For the text-containing cell, return its midpoint in [x, y] coordinate format. 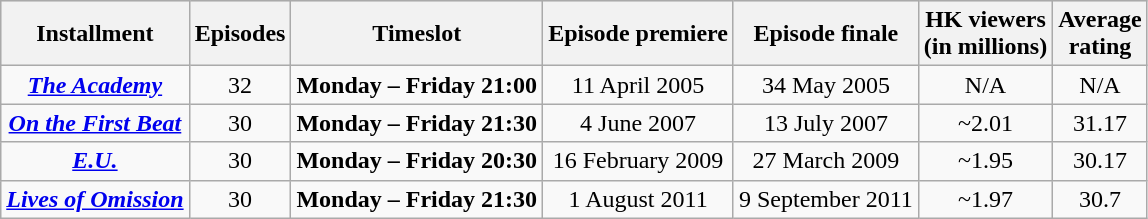
30.17 [1100, 161]
32 [240, 85]
Episode finale [826, 34]
Episodes [240, 34]
Averagerating [1100, 34]
31.17 [1100, 123]
9 September 2011 [826, 199]
Episode premiere [638, 34]
Timeslot [417, 34]
Monday – Friday 20:30 [417, 161]
HK viewers(in millions) [985, 34]
1 August 2011 [638, 199]
Lives of Omission [95, 199]
34 May 2005 [826, 85]
The Academy [95, 85]
~1.97 [985, 199]
27 March 2009 [826, 161]
Monday – Friday 21:00 [417, 85]
~1.95 [985, 161]
E.U. [95, 161]
13 July 2007 [826, 123]
30.7 [1100, 199]
Installment [95, 34]
4 June 2007 [638, 123]
~2.01 [985, 123]
16 February 2009 [638, 161]
11 April 2005 [638, 85]
On the First Beat [95, 123]
